Capture the cell that displays the provided text and extract its [x, y] central coordinate. 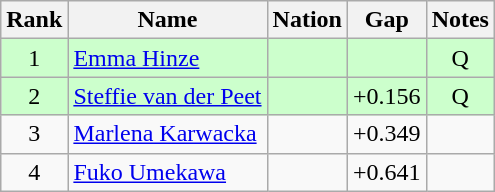
+0.349 [386, 134]
Fuko Umekawa [168, 172]
2 [34, 96]
+0.641 [386, 172]
Notes [460, 20]
4 [34, 172]
3 [34, 134]
Gap [386, 20]
Marlena Karwacka [168, 134]
Nation [307, 20]
Name [168, 20]
+0.156 [386, 96]
Emma Hinze [168, 58]
1 [34, 58]
Steffie van der Peet [168, 96]
Rank [34, 20]
